Detect which cell encompasses the target text, then output its [x, y] center coordinate. 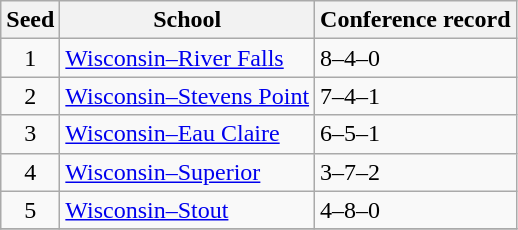
Wisconsin–Stevens Point [188, 96]
7–4–1 [416, 96]
Conference record [416, 20]
Seed [30, 20]
3 [30, 134]
8–4–0 [416, 58]
Wisconsin–Superior [188, 172]
School [188, 20]
3–7–2 [416, 172]
4–8–0 [416, 210]
Wisconsin–Stout [188, 210]
1 [30, 58]
4 [30, 172]
5 [30, 210]
Wisconsin–River Falls [188, 58]
2 [30, 96]
6–5–1 [416, 134]
Wisconsin–Eau Claire [188, 134]
